For the text-containing cell, return its midpoint in (X, Y) coordinate format. 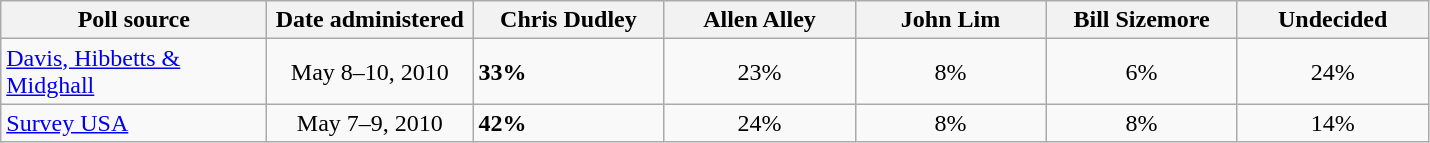
Allen Alley (760, 20)
Chris Dudley (568, 20)
Date administered (370, 20)
6% (1142, 72)
May 8–10, 2010 (370, 72)
Davis, Hibbetts & Midghall (134, 72)
Bill Sizemore (1142, 20)
23% (760, 72)
42% (568, 123)
Survey USA (134, 123)
14% (1332, 123)
May 7–9, 2010 (370, 123)
Undecided (1332, 20)
John Lim (950, 20)
Poll source (134, 20)
33% (568, 72)
